Determine the [x, y] coordinate at the center of the cell enclosing the given text.  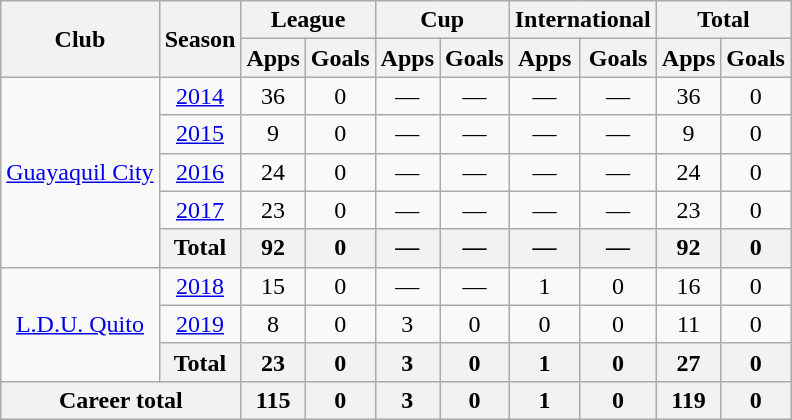
2016 [200, 172]
League [308, 20]
2019 [200, 324]
119 [688, 400]
Cup [442, 20]
Career total [121, 400]
16 [688, 286]
15 [273, 286]
8 [273, 324]
2017 [200, 210]
11 [688, 324]
Guayaquil City [80, 172]
27 [688, 362]
Season [200, 39]
2014 [200, 96]
Club [80, 39]
International [582, 20]
2015 [200, 134]
2018 [200, 286]
115 [273, 400]
L.D.U. Quito [80, 324]
